Pinpoint the cell where the given text exists, returning its (X, Y) midpoint coordinate. 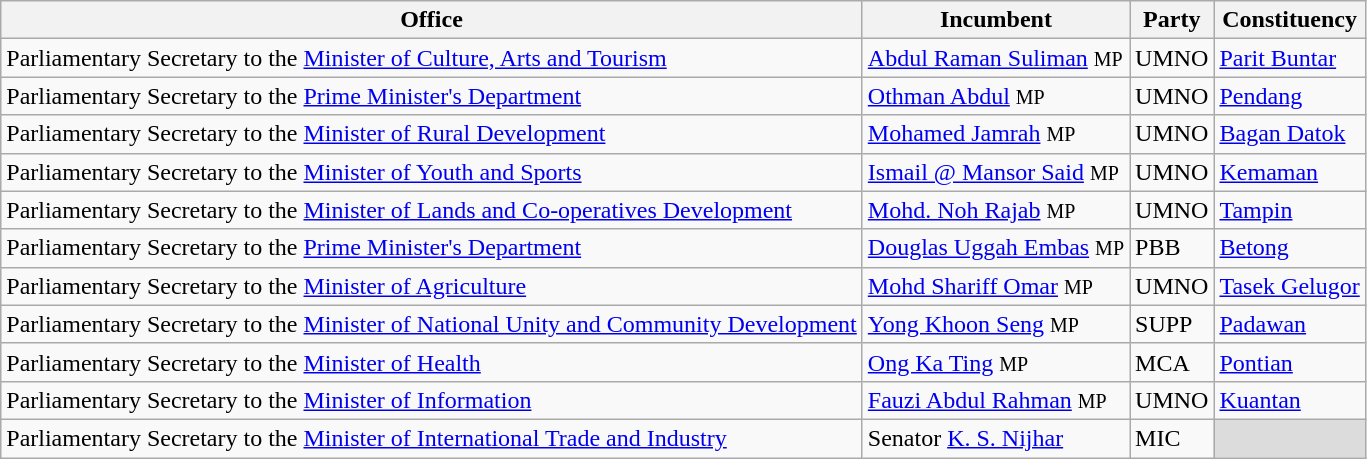
Parliamentary Secretary to the Minister of International Trade and Industry (432, 438)
Mohd. Noh Rajab MP (996, 210)
Parliamentary Secretary to the Minister of Lands and Co-operatives Development (432, 210)
SUPP (1172, 324)
Parliamentary Secretary to the Minister of Health (432, 362)
Kuantan (1290, 400)
Pendang (1290, 96)
Tampin (1290, 210)
Tasek Gelugor (1290, 286)
Betong (1290, 248)
Mohd Shariff Omar MP (996, 286)
Constituency (1290, 20)
Parliamentary Secretary to the Minister of National Unity and Community Development (432, 324)
Ismail @ Mansor Said MP (996, 172)
Senator K. S. Nijhar (996, 438)
MIC (1172, 438)
Yong Khoon Seng MP (996, 324)
Parliamentary Secretary to the Minister of Youth and Sports (432, 172)
Office (432, 20)
Padawan (1290, 324)
Party (1172, 20)
Parliamentary Secretary to the Minister of Culture, Arts and Tourism (432, 58)
Othman Abdul MP (996, 96)
Parliamentary Secretary to the Minister of Information (432, 400)
Kemaman (1290, 172)
Abdul Raman Suliman MP (996, 58)
Douglas Uggah Embas MP (996, 248)
Bagan Datok (1290, 134)
Parit Buntar (1290, 58)
Incumbent (996, 20)
Fauzi Abdul Rahman MP (996, 400)
PBB (1172, 248)
Mohamed Jamrah MP (996, 134)
Parliamentary Secretary to the Minister of Rural Development (432, 134)
Ong Ka Ting MP (996, 362)
Parliamentary Secretary to the Minister of Agriculture (432, 286)
Pontian (1290, 362)
MCA (1172, 362)
